Scan for the cell matching the given text and deliver its (x, y) coordinate at center. 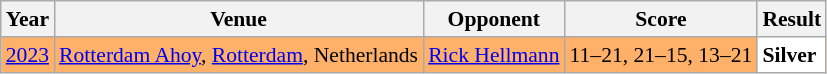
2023 (28, 55)
11–21, 21–15, 13–21 (662, 55)
Result (792, 19)
Rotterdam Ahoy, Rotterdam, Netherlands (238, 55)
Score (662, 19)
Silver (792, 55)
Venue (238, 19)
Opponent (494, 19)
Rick Hellmann (494, 55)
Year (28, 19)
